Determine the (x, y) coordinate at the center of the cell enclosing the given text.  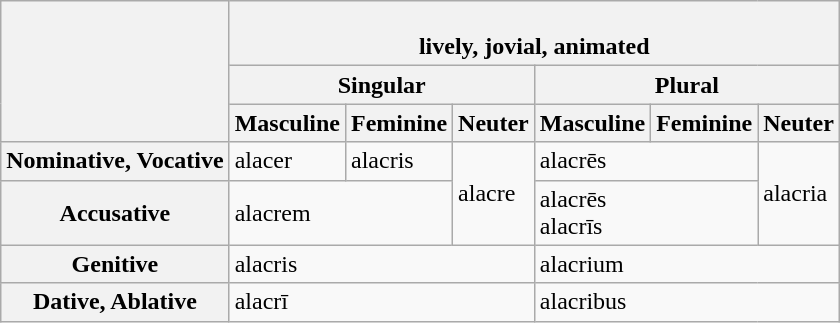
lively, jovial, animated (534, 34)
Plural (686, 85)
Singular (382, 85)
alacrem (340, 212)
alacrēsalacrīs (646, 212)
alacrēs (646, 161)
alacrium (686, 264)
alacer (287, 161)
Genitive (115, 264)
Accusative (115, 212)
Nominative, Vocative (115, 161)
alacribus (686, 302)
alacre (494, 194)
Dative, Ablative (115, 302)
alacria (799, 194)
alacrī (382, 302)
